Return the (X, Y) coordinate for the center point of the cell that contains the specified text.  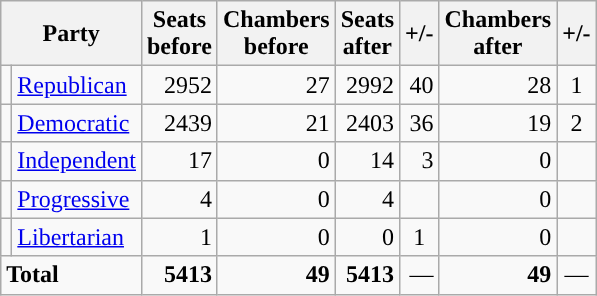
21 (276, 123)
19 (498, 123)
Chambersbefore (276, 34)
Progressive (77, 199)
36 (420, 123)
2 (576, 123)
40 (420, 85)
3 (420, 161)
2992 (367, 85)
Chambersafter (498, 34)
17 (179, 161)
2403 (367, 123)
Party (72, 34)
14 (367, 161)
27 (276, 85)
Independent (77, 161)
Republican (77, 85)
Democratic (77, 123)
Total (72, 275)
Seatsafter (367, 34)
28 (498, 85)
2439 (179, 123)
2952 (179, 85)
Seatsbefore (179, 34)
Libertarian (77, 237)
